Provide the (X, Y) coordinate of the cell's center where the given text is located.  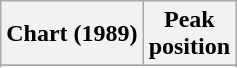
Chart (1989) (72, 34)
Peakposition (189, 34)
